From the cell containing the given text, extract its center point as (X, Y) coordinate. 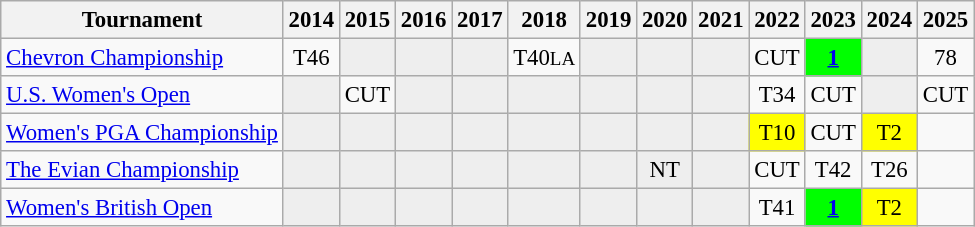
T26 (889, 170)
The Evian Championship (142, 170)
T40LA (544, 58)
78 (945, 58)
NT (665, 170)
2015 (367, 20)
2017 (480, 20)
2025 (945, 20)
2019 (608, 20)
T42 (833, 170)
T41 (777, 208)
Tournament (142, 20)
2021 (721, 20)
U.S. Women's Open (142, 95)
T34 (777, 95)
2024 (889, 20)
Chevron Championship (142, 58)
Women's British Open (142, 208)
2016 (424, 20)
2014 (311, 20)
T10 (777, 133)
Women's PGA Championship (142, 133)
2020 (665, 20)
2023 (833, 20)
2018 (544, 20)
2022 (777, 20)
T46 (311, 58)
